Find where the given text appears and provide that cell's center as [X, Y] coordinate. 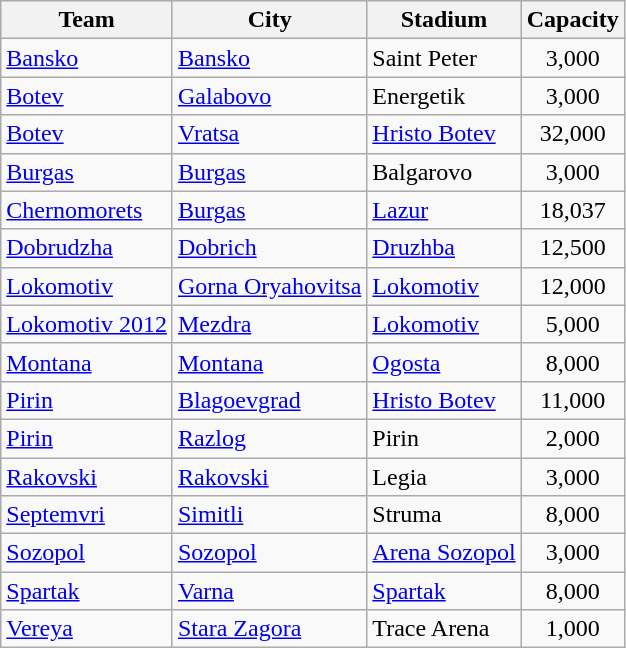
1,000 [572, 629]
Galabovo [269, 96]
12,500 [572, 248]
Stara Zagora [269, 629]
Razlog [269, 438]
Legia [444, 477]
Vereya [87, 629]
Lazur [444, 210]
Dobrudzha [87, 248]
5,000 [572, 324]
Stadium [444, 20]
Lokomotiv 2012 [87, 324]
Trace Arena [444, 629]
Ogosta [444, 362]
Blagoevgrad [269, 400]
12,000 [572, 286]
Vratsa [269, 134]
Varna [269, 591]
Capacity [572, 20]
Energetik [444, 96]
Druzhba [444, 248]
Arena Sozopol [444, 553]
Team [87, 20]
Chernomorets [87, 210]
18,037 [572, 210]
Balgarovo [444, 172]
Septemvri [87, 515]
32,000 [572, 134]
11,000 [572, 400]
Dobrich [269, 248]
Gorna Oryahovitsa [269, 286]
Struma [444, 515]
Simitli [269, 515]
2,000 [572, 438]
City [269, 20]
Mezdra [269, 324]
Saint Peter [444, 58]
